Determine the [X, Y] coordinate at the center of the cell enclosing the given text.  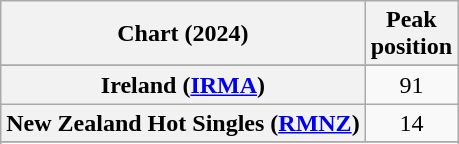
New Zealand Hot Singles (RMNZ) [183, 123]
14 [411, 123]
Chart (2024) [183, 34]
Ireland (IRMA) [183, 85]
91 [411, 85]
Peakposition [411, 34]
